From the cell containing the given text, extract its center point as [x, y] coordinate. 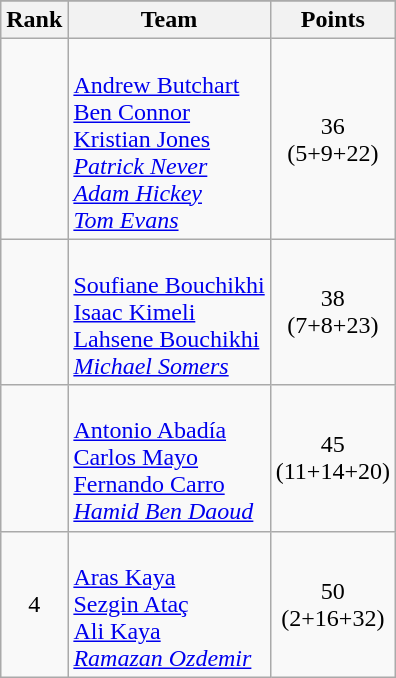
45(11+14+20) [332, 458]
Team [169, 20]
50(2+16+32) [332, 604]
Points [332, 20]
Andrew ButchartBen ConnorKristian JonesPatrick NeverAdam HickeyTom Evans [169, 139]
4 [34, 604]
Soufiane BouchikhiIsaac KimeliLahsene BouchikhiMichael Somers [169, 312]
Antonio AbadíaCarlos MayoFernando CarroHamid Ben Daoud [169, 458]
38(7+8+23) [332, 312]
36(5+9+22) [332, 139]
Rank [34, 20]
Aras KayaSezgin AtaçAli KayaRamazan Ozdemir [169, 604]
